Output the [X, Y] coordinate of the center of the cell containing the given text.  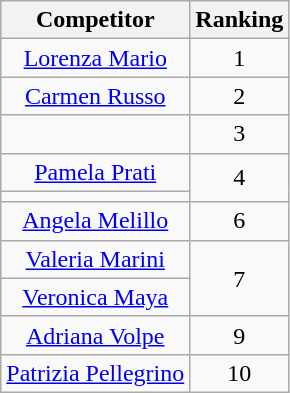
Carmen Russo [96, 96]
7 [240, 278]
1 [240, 58]
10 [240, 373]
Lorenza Mario [96, 58]
6 [240, 221]
9 [240, 335]
Patrizia Pellegrino [96, 373]
Veronica Maya [96, 297]
2 [240, 96]
Ranking [240, 20]
Valeria Marini [96, 259]
Competitor [96, 20]
Angela Melillo [96, 221]
3 [240, 134]
Pamela Prati [96, 172]
Adriana Volpe [96, 335]
4 [240, 178]
